Detect which cell encompasses the target text, then output its (x, y) center coordinate. 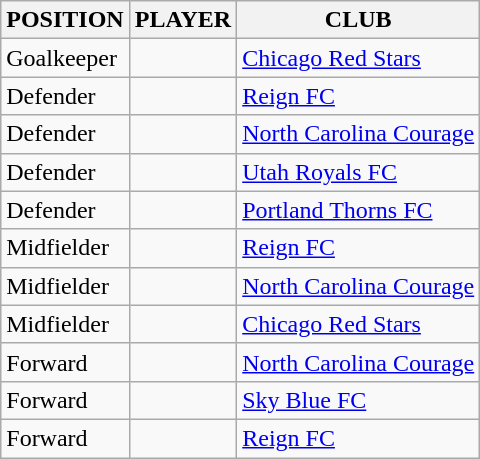
Sky Blue FC (358, 400)
Goalkeeper (65, 58)
POSITION (65, 20)
CLUB (358, 20)
Utah Royals FC (358, 172)
Portland Thorns FC (358, 210)
PLAYER (183, 20)
